Identify which cell holds the provided text, then report its [x, y] central coordinate. 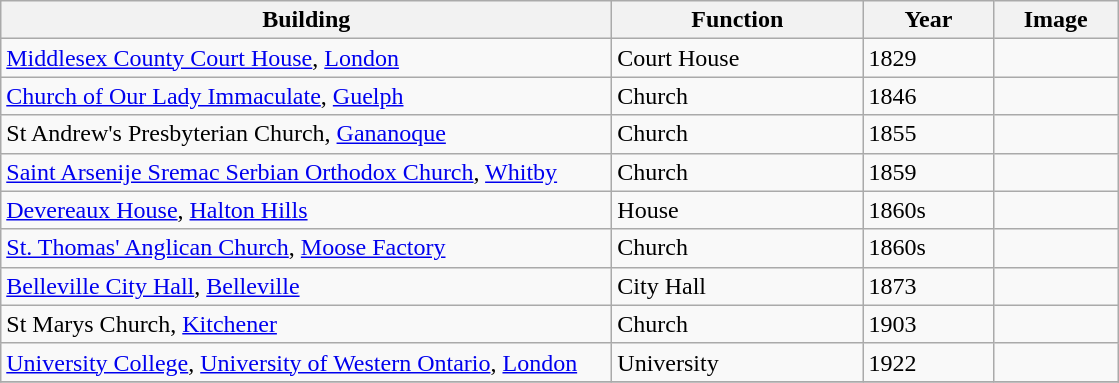
House [738, 210]
St Marys Church, Kitchener [306, 324]
Image [1056, 20]
1846 [928, 96]
1859 [928, 172]
1873 [928, 286]
1855 [928, 134]
1903 [928, 324]
University [738, 362]
Devereaux House, Halton Hills [306, 210]
Saint Arsenije Sremac Serbian Orthodox Church, Whitby [306, 172]
University College, University of Western Ontario, London [306, 362]
Year [928, 20]
Building [306, 20]
St. Thomas' Anglican Church, Moose Factory [306, 248]
1829 [928, 58]
City Hall [738, 286]
Middlesex County Court House, London [306, 58]
Belleville City Hall, Belleville [306, 286]
Function [738, 20]
St Andrew's Presbyterian Church, Gananoque [306, 134]
1922 [928, 362]
Church of Our Lady Immaculate, Guelph [306, 96]
Court House [738, 58]
